Output the [X, Y] coordinate of the center of the cell containing the given text.  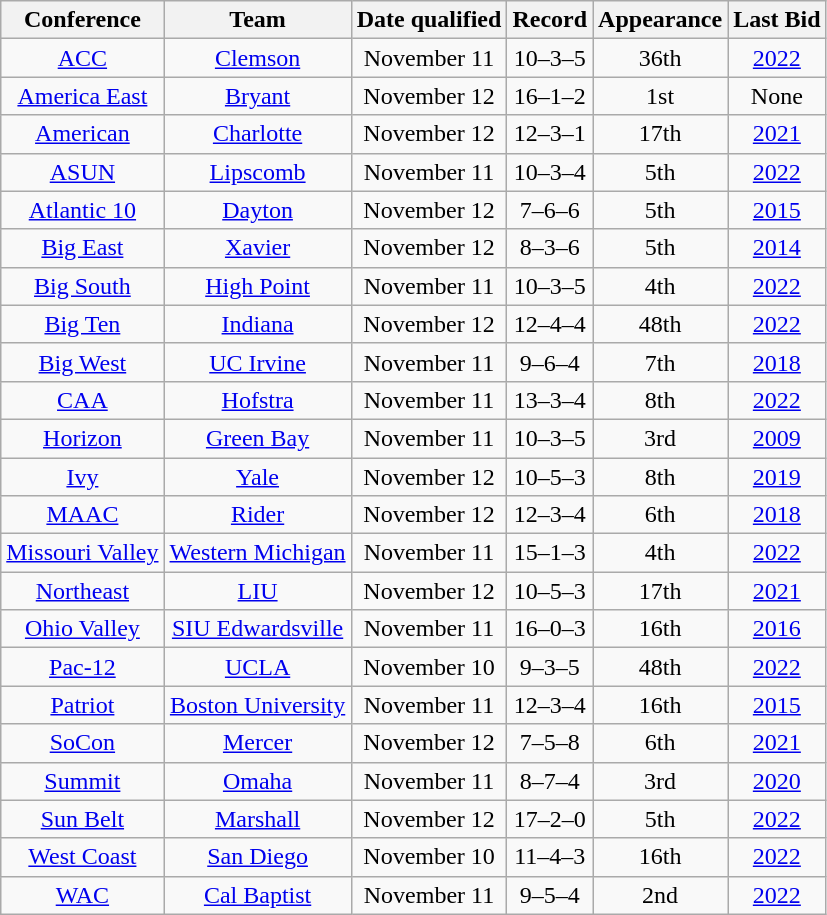
11–4–3 [550, 857]
UC Irvine [258, 362]
15–1–3 [550, 553]
Sun Belt [82, 819]
7–5–8 [550, 743]
7–6–6 [550, 210]
16–1–2 [550, 96]
West Coast [82, 857]
Record [550, 20]
Ohio Valley [82, 629]
Big South [82, 286]
Clemson [258, 58]
7th [660, 362]
12–3–1 [550, 134]
Western Michigan [258, 553]
8–7–4 [550, 781]
Yale [258, 477]
WAC [82, 895]
Conference [82, 20]
Charlotte [258, 134]
LIU [258, 591]
2020 [777, 781]
1st [660, 96]
Summit [82, 781]
Dayton [258, 210]
17–2–0 [550, 819]
ACC [82, 58]
2014 [777, 248]
Green Bay [258, 438]
ASUN [82, 172]
Last Bid [777, 20]
Rider [258, 515]
12–4–4 [550, 324]
Horizon [82, 438]
9–6–4 [550, 362]
Pac-12 [82, 667]
Team [258, 20]
Lipscomb [258, 172]
Missouri Valley [82, 553]
2019 [777, 477]
2009 [777, 438]
San Diego [258, 857]
Big West [82, 362]
16–0–3 [550, 629]
SoCon [82, 743]
American [82, 134]
Indiana [258, 324]
9–5–4 [550, 895]
Appearance [660, 20]
Boston University [258, 705]
8–3–6 [550, 248]
Big Ten [82, 324]
Mercer [258, 743]
Date qualified [429, 20]
CAA [82, 400]
America East [82, 96]
None [777, 96]
Cal Baptist [258, 895]
Big East [82, 248]
High Point [258, 286]
Hofstra [258, 400]
Xavier [258, 248]
Atlantic 10 [82, 210]
36th [660, 58]
10–3–4 [550, 172]
Omaha [258, 781]
UCLA [258, 667]
13–3–4 [550, 400]
2nd [660, 895]
Marshall [258, 819]
Ivy [82, 477]
9–3–5 [550, 667]
SIU Edwardsville [258, 629]
Northeast [82, 591]
Patriot [82, 705]
MAAC [82, 515]
2016 [777, 629]
Bryant [258, 96]
